Capture the cell that displays the provided text and extract its [X, Y] central coordinate. 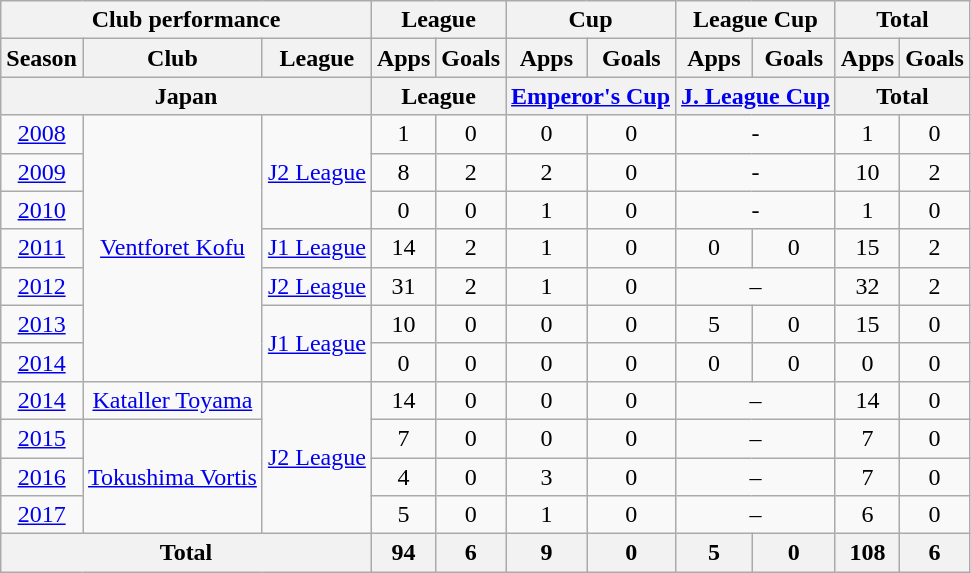
Tokushima Vortis [172, 476]
Kataller Toyama [172, 400]
2009 [42, 172]
3 [547, 477]
31 [403, 286]
8 [403, 172]
108 [867, 553]
9 [547, 553]
League Cup [756, 20]
Season [42, 58]
Ventforet Kofu [172, 248]
2017 [42, 515]
4 [403, 477]
2010 [42, 210]
Club performance [186, 20]
Emperor's Cup [591, 96]
J. League Cup [756, 96]
32 [867, 286]
2012 [42, 286]
Club [172, 58]
2015 [42, 438]
94 [403, 553]
2016 [42, 477]
2008 [42, 134]
2013 [42, 324]
Japan [186, 96]
2011 [42, 248]
Cup [591, 20]
